Provide the [X, Y] coordinate of the cell's center where the given text is located.  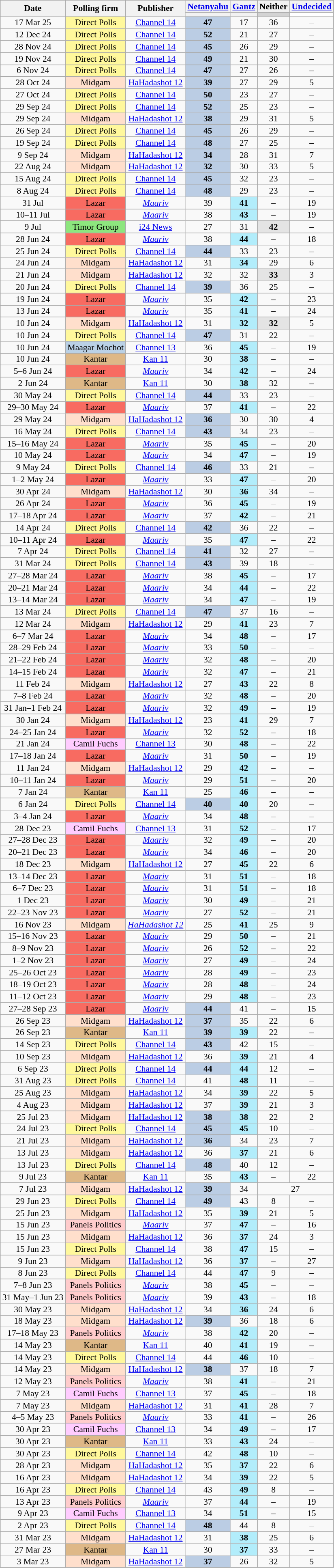
Date [33, 9]
14 Apr 24 [33, 528]
21 Jun 24 [33, 275]
10 Sep 23 [33, 1057]
25 Jun 24 [33, 251]
20–21 Dec 23 [33, 852]
24 Jul 23 [33, 1129]
14–15 Feb 24 [33, 672]
1–2 Nov 23 [33, 961]
15–16 May 24 [33, 444]
31 Jul [33, 203]
2 Apr 23 [33, 1526]
16 May 24 [33, 431]
28 Oct 24 [33, 83]
27 Oct 24 [33, 95]
25 Jun 23 [33, 1213]
21 Jul 23 [33, 1141]
21 Jan 24 [33, 744]
13 Mar 24 [33, 612]
15–16 Nov 23 [33, 936]
13 Apr 23 [33, 1502]
30 May 23 [33, 1309]
27–28 Sep 23 [33, 1009]
22–23 Nov 23 [33, 912]
Timor Group [96, 227]
9 Sep 24 [33, 155]
31 Mar 23 [33, 1538]
19 Nov 24 [33, 59]
24–25 Jan 24 [33, 732]
4–5 May 23 [33, 1417]
16 Nov 23 [33, 925]
6 Sep 23 [33, 1069]
3–4 Jan 24 [33, 816]
25–26 Oct 23 [33, 973]
28–29 Feb 24 [33, 648]
8 Jun 23 [33, 1273]
18–19 Oct 23 [33, 985]
10–11 Apr 24 [33, 540]
30 Apr 24 [33, 492]
30 Jan 24 [33, 720]
20 Jun 24 [33, 287]
31 May–1 Jun 23 [33, 1297]
24 Jun 24 [33, 263]
17–18 May 23 [33, 1333]
28 Jun 24 [33, 239]
Publisher [156, 9]
31 Jan–1 Feb 24 [33, 708]
31 Mar 24 [33, 564]
27–28 Mar 24 [33, 576]
11–12 Oct 23 [33, 997]
29 May 24 [33, 420]
7 Jul 23 [33, 1189]
6–7 Mar 24 [33, 636]
7 Jan 24 [33, 792]
8–9 Nov 23 [33, 949]
19 Jun 24 [33, 299]
27 Mar 23 [33, 1550]
Neither [274, 6]
10–11 Jan 24 [33, 780]
8 Aug 24 [33, 191]
9 Jul 23 [33, 1177]
2 [311, 1117]
13 Jun 24 [33, 311]
13–14 Mar 24 [33, 600]
25 Jul 23 [33, 1117]
4 Aug 23 [33, 1105]
25 Aug 23 [33, 1093]
9 May 24 [33, 468]
11 Jan 24 [33, 768]
Maagar Mochot [96, 347]
17–18 Apr 24 [33, 516]
10–11 Jul [33, 215]
31 Aug 23 [33, 1081]
7 Apr 24 [33, 552]
Polling firm [96, 9]
3 Mar 23 [33, 1562]
5–6 Jun 24 [33, 371]
17 Mar 25 [33, 23]
11 Feb 24 [33, 684]
2 Jun 24 [33, 384]
27–28 Dec 23 [33, 840]
22 Aug 24 [33, 167]
7–8 Feb 24 [33, 696]
11 [274, 1081]
28 Dec 23 [33, 828]
12 May 23 [33, 1382]
17–18 Jan 24 [33, 756]
10 May 24 [33, 455]
9 Apr 23 [33, 1514]
18 Dec 23 [33, 865]
Gantz [244, 6]
26 Apr 24 [33, 504]
Netanyahu [208, 6]
7–8 Jun 23 [33, 1285]
19 Sep 24 [33, 143]
9 Jul [33, 227]
28 Apr 23 [33, 1466]
20–21 Mar 24 [33, 588]
30 May 24 [33, 395]
21–22 Feb 24 [33, 660]
6 Nov 24 [33, 71]
14 Sep 23 [33, 1045]
12 Mar 24 [33, 624]
18 May 23 [33, 1321]
29 Jun 23 [33, 1201]
12 Dec 24 [33, 35]
i24 News [156, 227]
26 Sep 24 [33, 131]
Undecided [311, 6]
1–2 May 24 [33, 480]
6–7 Dec 23 [33, 889]
9 Jun 23 [33, 1261]
28 Nov 24 [33, 47]
1 Dec 23 [33, 901]
6 Jan 24 [33, 804]
13–14 Dec 23 [33, 876]
29–30 May 24 [33, 408]
15 Aug 24 [33, 179]
